Provide the (X, Y) coordinate of the cell's center where the given text is located.  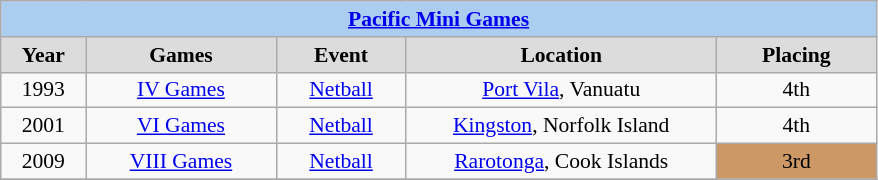
Rarotonga, Cook Islands (561, 162)
Year (44, 55)
IV Games (181, 90)
Event (341, 55)
2009 (44, 162)
2001 (44, 126)
Pacific Mini Games (439, 19)
1993 (44, 90)
Kingston, Norfolk Island (561, 126)
Location (561, 55)
Placing (796, 55)
Port Vila, Vanuatu (561, 90)
VIII Games (181, 162)
3rd (796, 162)
Games (181, 55)
VI Games (181, 126)
